Provide the [x, y] coordinate of the cell's center where the given text is located.  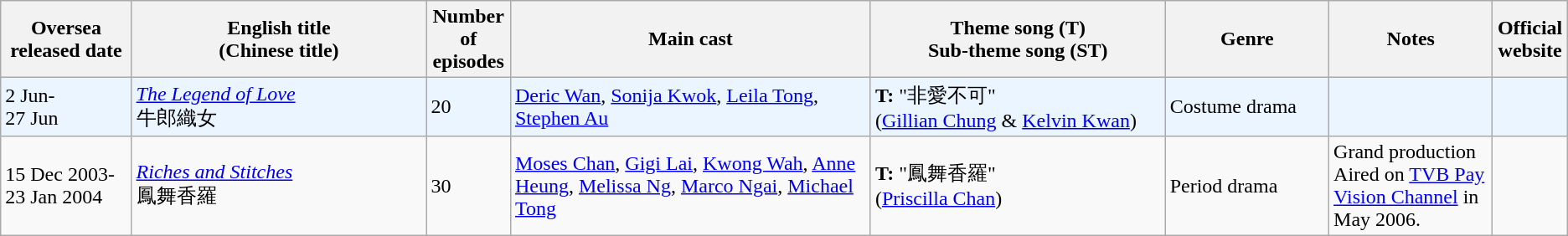
Number of episodes [469, 39]
30 [469, 186]
Genre [1246, 39]
Costume drama [1246, 107]
T: "鳳舞香羅" (Priscilla Chan) [1018, 186]
Deric Wan, Sonija Kwok, Leila Tong, Stephen Au [690, 107]
Oversea released date [66, 39]
20 [469, 107]
Notes [1411, 39]
English title (Chinese title) [279, 39]
Period drama [1246, 186]
The Legend of Love 牛郎織女 [279, 107]
Moses Chan, Gigi Lai, Kwong Wah, Anne Heung, Melissa Ng, Marco Ngai, Michael Tong [690, 186]
Main cast [690, 39]
Riches and Stitches 鳳舞香羅 [279, 186]
Grand production Aired on TVB Pay Vision Channel in May 2006. [1411, 186]
2 Jun- 27 Jun [66, 107]
T: "非愛不可" (Gillian Chung & Kelvin Kwan) [1018, 107]
15 Dec 2003- 23 Jan 2004 [66, 186]
Official website [1529, 39]
Theme song (T) Sub-theme song (ST) [1018, 39]
